Extract the [x, y] coordinate from the center of the cell holding the provided text.  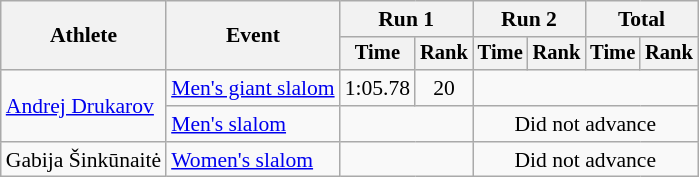
Athlete [84, 36]
Men's giant slalom [253, 88]
Run 1 [406, 19]
Andrej Drukarov [84, 106]
Run 2 [529, 19]
Did not advance [586, 124]
Men's slalom [253, 124]
1:05.78 [378, 88]
Total [641, 19]
20 [444, 88]
Event [253, 36]
